Extract the [x, y] coordinate from the center of the cell holding the provided text.  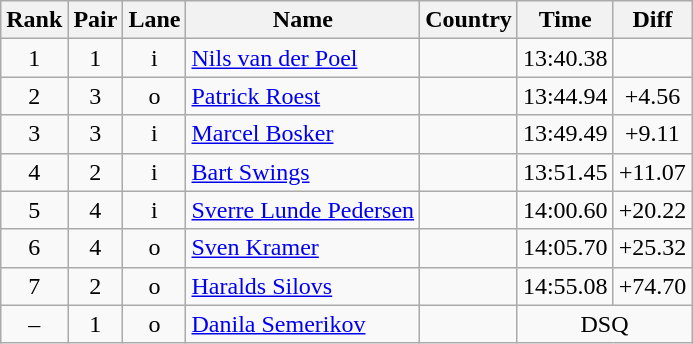
Sven Kramer [303, 248]
+20.22 [652, 210]
Country [469, 20]
5 [34, 210]
DSQ [604, 324]
Lane [154, 20]
7 [34, 286]
Sverre Lunde Pedersen [303, 210]
+25.32 [652, 248]
14:05.70 [565, 248]
Marcel Bosker [303, 134]
Danila Semerikov [303, 324]
+4.56 [652, 96]
Rank [34, 20]
Nils van der Poel [303, 58]
Name [303, 20]
6 [34, 248]
Pair [96, 20]
14:00.60 [565, 210]
Diff [652, 20]
+9.11 [652, 134]
13:40.38 [565, 58]
+11.07 [652, 172]
Bart Swings [303, 172]
Haralds Silovs [303, 286]
13:49.49 [565, 134]
13:51.45 [565, 172]
14:55.08 [565, 286]
Time [565, 20]
+74.70 [652, 286]
– [34, 324]
13:44.94 [565, 96]
Patrick Roest [303, 96]
